Find where the given text appears and provide that cell's center as (x, y) coordinate. 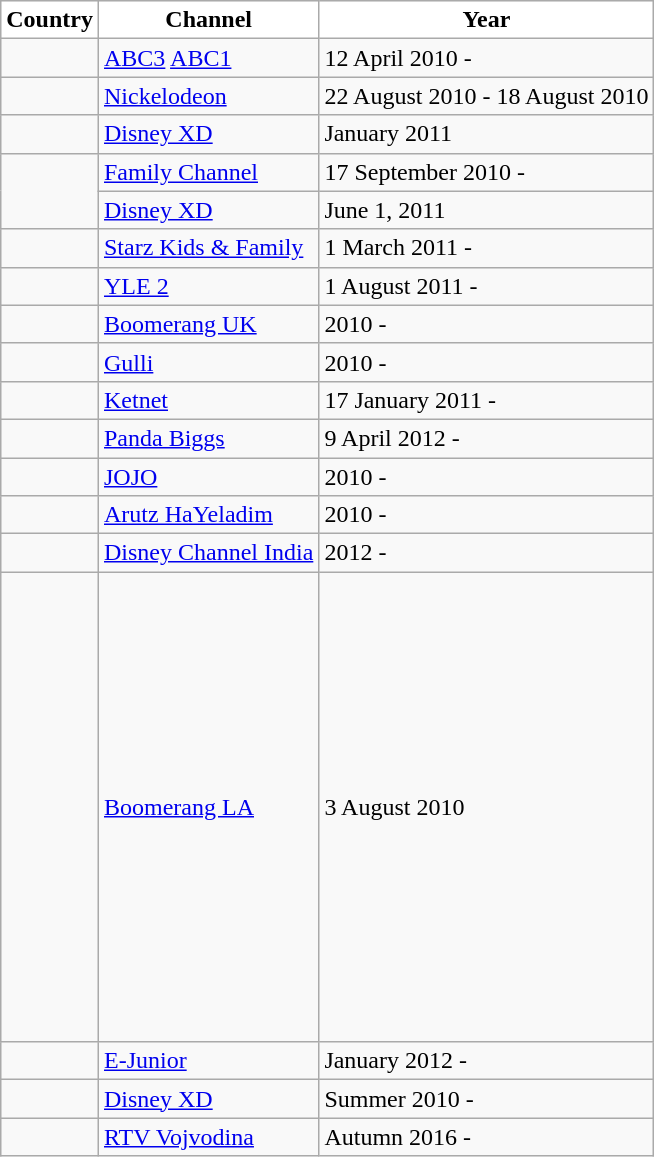
1 August 2011 - (486, 286)
Gulli (208, 362)
Starz Kids & Family (208, 248)
ABC3 ABC1 (208, 58)
12 April 2010 - (486, 58)
Summer 2010 - (486, 1099)
Arutz HaYeladim (208, 515)
January 2012 - (486, 1061)
2012 - (486, 553)
Nickelodeon (208, 96)
Autumn 2016 - (486, 1137)
Year (486, 20)
1 March 2011 - (486, 248)
YLE 2 (208, 286)
June 1, 2011 (486, 210)
17 September 2010 - (486, 172)
RTV Vojvodina (208, 1137)
Family Channel (208, 172)
Panda Biggs (208, 438)
22 August 2010 - 18 August 2010 (486, 96)
Boomerang LA (208, 807)
JOJO (208, 477)
E-Junior (208, 1061)
Channel (208, 20)
Ketnet (208, 400)
17 January 2011 - (486, 400)
Disney Channel India (208, 553)
Country (50, 20)
Boomerang UK (208, 324)
9 April 2012 - (486, 438)
January 2011 (486, 134)
3 August 2010 (486, 807)
